Capture the cell that displays the provided text and extract its (X, Y) central coordinate. 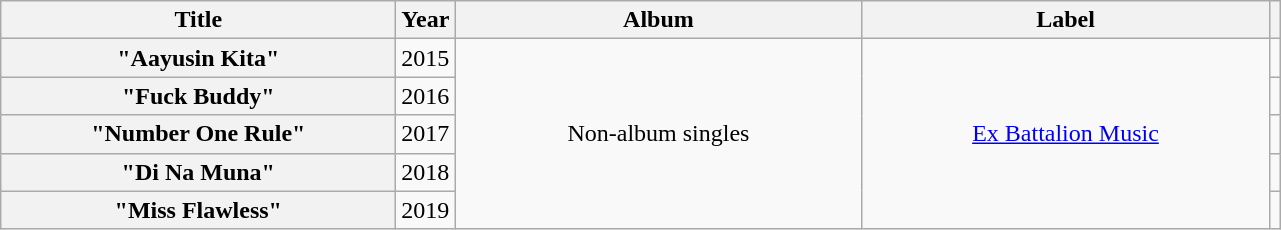
Year (426, 20)
Non-album singles (658, 134)
2019 (426, 210)
Ex Battalion Music (1066, 134)
Label (1066, 20)
"Aayusin Kita" (198, 58)
Title (198, 20)
"Fuck Buddy" (198, 96)
2016 (426, 96)
2018 (426, 172)
2017 (426, 134)
"Di Na Muna" (198, 172)
"Miss Flawless" (198, 210)
Album (658, 20)
"Number One Rule" (198, 134)
2015 (426, 58)
